Search for the cell housing the specified text and yield its [X, Y] center coordinate. 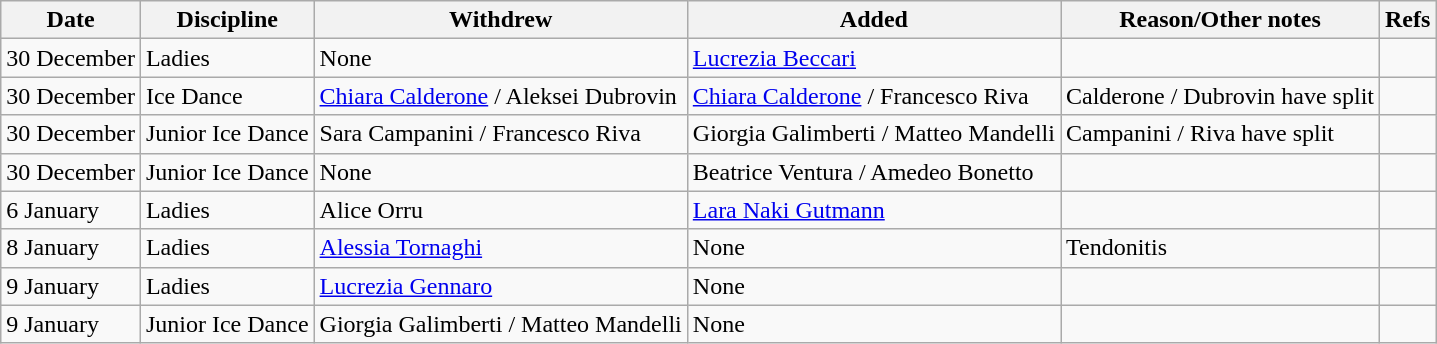
Discipline [227, 20]
Date [71, 20]
Ice Dance [227, 96]
Lucrezia Gennaro [500, 286]
Added [874, 20]
Tendonitis [1220, 248]
Reason/Other notes [1220, 20]
Sara Campanini / Francesco Riva [500, 134]
Lucrezia Beccari [874, 58]
Chiara Calderone / Francesco Riva [874, 96]
Alessia Tornaghi [500, 248]
8 January [71, 248]
Calderone / Dubrovin have split [1220, 96]
Withdrew [500, 20]
Refs [1408, 20]
Lara Naki Gutmann [874, 210]
Campanini / Riva have split [1220, 134]
Chiara Calderone / Aleksei Dubrovin [500, 96]
6 January [71, 210]
Beatrice Ventura / Amedeo Bonetto [874, 172]
Alice Orru [500, 210]
